Search for the cell housing the specified text and yield its [X, Y] center coordinate. 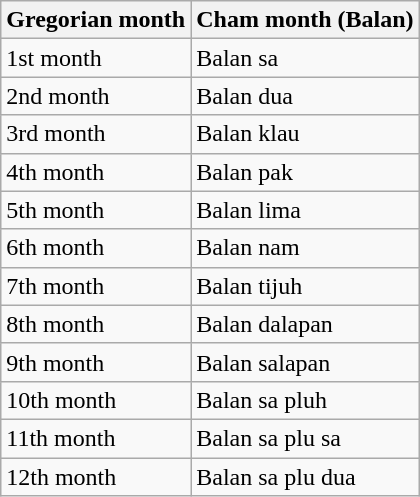
4th month [96, 172]
3rd month [96, 134]
1st month [96, 58]
Balan dua [305, 96]
Cham month (Balan) [305, 20]
7th month [96, 286]
2nd month [96, 96]
Balan lima [305, 210]
Balan tijuh [305, 286]
Balan sa [305, 58]
Balan salapan [305, 362]
Gregorian month [96, 20]
Balan pak [305, 172]
10th month [96, 400]
9th month [96, 362]
Balan sa pluh [305, 400]
Balan sa plu dua [305, 477]
6th month [96, 248]
8th month [96, 324]
5th month [96, 210]
12th month [96, 477]
Balan nam [305, 248]
Balan sa plu sa [305, 438]
Balan dalapan [305, 324]
Balan klau [305, 134]
11th month [96, 438]
